Capture the cell that displays the provided text and extract its [x, y] central coordinate. 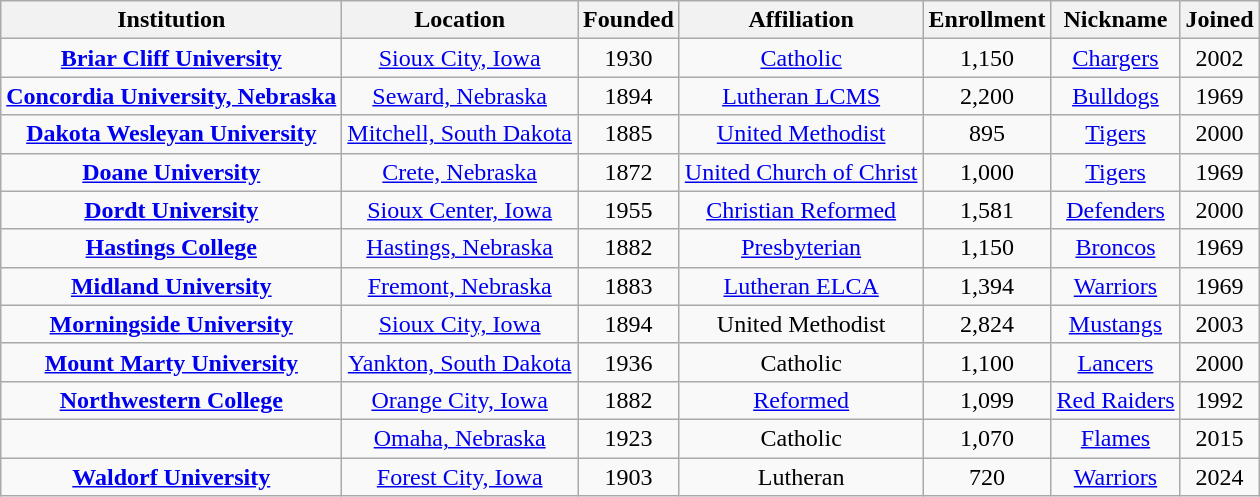
2003 [1220, 324]
1872 [629, 172]
1,394 [987, 286]
Joined [1220, 20]
Christian Reformed [801, 210]
Dordt University [172, 210]
2,824 [987, 324]
Lutheran [801, 477]
2002 [1220, 58]
Lutheran ELCA [801, 286]
1923 [629, 438]
2015 [1220, 438]
Sioux Center, Iowa [460, 210]
Nickname [1116, 20]
Forest City, Iowa [460, 477]
Yankton, South Dakota [460, 362]
1,099 [987, 400]
Defenders [1116, 210]
1930 [629, 58]
Reformed [801, 400]
Midland University [172, 286]
1,070 [987, 438]
Broncos [1116, 248]
2,200 [987, 96]
Northwestern College [172, 400]
Doane University [172, 172]
United Church of Christ [801, 172]
Orange City, Iowa [460, 400]
Lancers [1116, 362]
Hastings, Nebraska [460, 248]
1,000 [987, 172]
1903 [629, 477]
Institution [172, 20]
1955 [629, 210]
1,581 [987, 210]
Dakota Wesleyan University [172, 134]
1,100 [987, 362]
Concordia University, Nebraska [172, 96]
Bulldogs [1116, 96]
Affiliation [801, 20]
Lutheran LCMS [801, 96]
Chargers [1116, 58]
Crete, Nebraska [460, 172]
895 [987, 134]
Presbyterian [801, 248]
Mustangs [1116, 324]
1992 [1220, 400]
Location [460, 20]
Mitchell, South Dakota [460, 134]
Hastings College [172, 248]
Seward, Nebraska [460, 96]
720 [987, 477]
Fremont, Nebraska [460, 286]
Omaha, Nebraska [460, 438]
1885 [629, 134]
Briar Cliff University [172, 58]
Flames [1116, 438]
Morningside University [172, 324]
Founded [629, 20]
1936 [629, 362]
Mount Marty University [172, 362]
Red Raiders [1116, 400]
2024 [1220, 477]
Waldorf University [172, 477]
Enrollment [987, 20]
1883 [629, 286]
